Detect which cell encompasses the target text, then output its [X, Y] center coordinate. 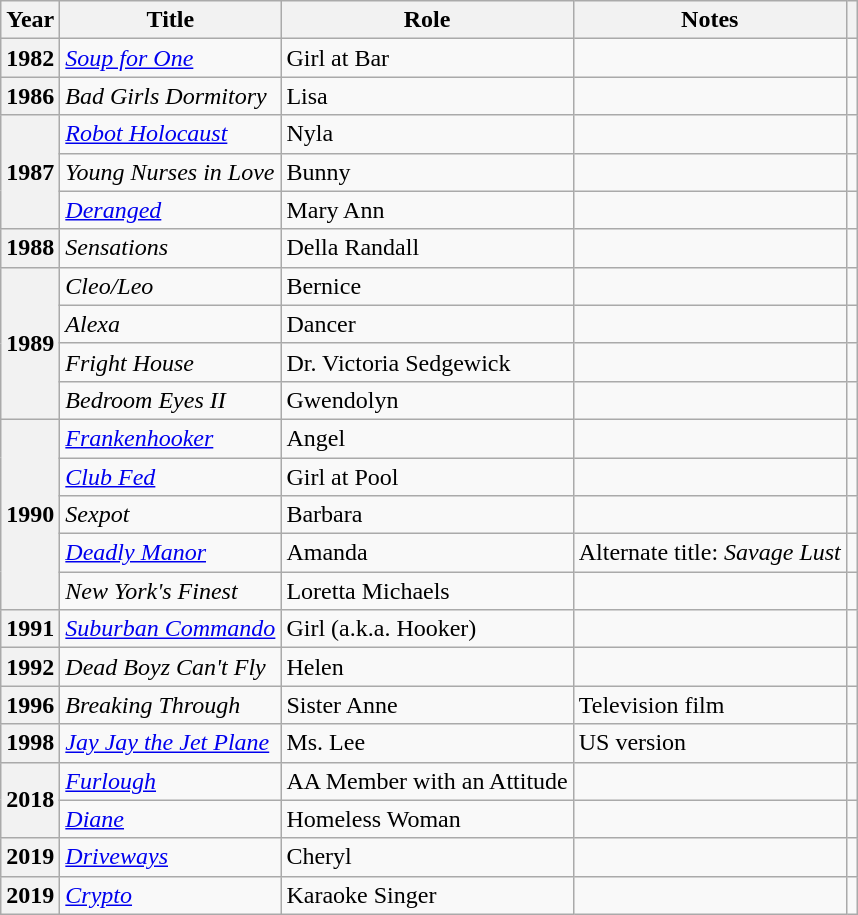
Bad Girls Dormitory [170, 96]
Dancer [427, 324]
Soup for One [170, 58]
New York's Finest [170, 591]
Cleo/Leo [170, 286]
Club Fed [170, 477]
Furlough [170, 781]
Title [170, 20]
1986 [30, 96]
Amanda [427, 553]
Ms. Lee [427, 743]
Frankenhooker [170, 438]
1990 [30, 514]
Angel [427, 438]
Deranged [170, 210]
Karaoke Singer [427, 895]
1996 [30, 705]
AA Member with an Attitude [427, 781]
Nyla [427, 134]
Driveways [170, 857]
Lisa [427, 96]
Television film [710, 705]
2018 [30, 800]
Sensations [170, 248]
Sister Anne [427, 705]
Girl (a.k.a. Hooker) [427, 629]
1982 [30, 58]
Alexa [170, 324]
Deadly Manor [170, 553]
Year [30, 20]
Breaking Through [170, 705]
Bernice [427, 286]
Notes [710, 20]
Diane [170, 819]
Fright House [170, 362]
Suburban Commando [170, 629]
1998 [30, 743]
Girl at Bar [427, 58]
1989 [30, 343]
Girl at Pool [427, 477]
Young Nurses in Love [170, 172]
1988 [30, 248]
Della Randall [427, 248]
1992 [30, 667]
Mary Ann [427, 210]
Dr. Victoria Sedgewick [427, 362]
Bunny [427, 172]
1991 [30, 629]
Barbara [427, 515]
1987 [30, 172]
Sexpot [170, 515]
Loretta Michaels [427, 591]
Role [427, 20]
Robot Holocaust [170, 134]
Homeless Woman [427, 819]
Alternate title: Savage Lust [710, 553]
Helen [427, 667]
Crypto [170, 895]
Jay Jay the Jet Plane [170, 743]
US version [710, 743]
Bedroom Eyes II [170, 400]
Dead Boyz Can't Fly [170, 667]
Cheryl [427, 857]
Gwendolyn [427, 400]
